For the text-containing cell, return its midpoint in [X, Y] coordinate format. 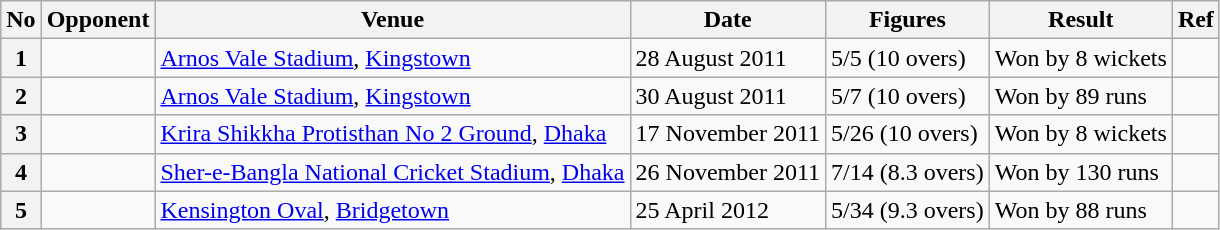
Date [728, 20]
Figures [908, 20]
Sher-e-Bangla National Cricket Stadium, Dhaka [392, 172]
26 November 2011 [728, 172]
7/14 (8.3 overs) [908, 172]
Krira Shikkha Protisthan No 2 Ground, Dhaka [392, 134]
1 [21, 58]
Won by 88 runs [1080, 210]
28 August 2011 [728, 58]
Opponent [98, 20]
Won by 89 runs [1080, 96]
30 August 2011 [728, 96]
17 November 2011 [728, 134]
Kensington Oval, Bridgetown [392, 210]
3 [21, 134]
2 [21, 96]
Won by 130 runs [1080, 172]
25 April 2012 [728, 210]
Result [1080, 20]
5 [21, 210]
5/26 (10 overs) [908, 134]
No [21, 20]
4 [21, 172]
5/7 (10 overs) [908, 96]
5/5 (10 overs) [908, 58]
Venue [392, 20]
Ref [1196, 20]
5/34 (9.3 overs) [908, 210]
